Scan for the cell matching the given text and deliver its (x, y) coordinate at center. 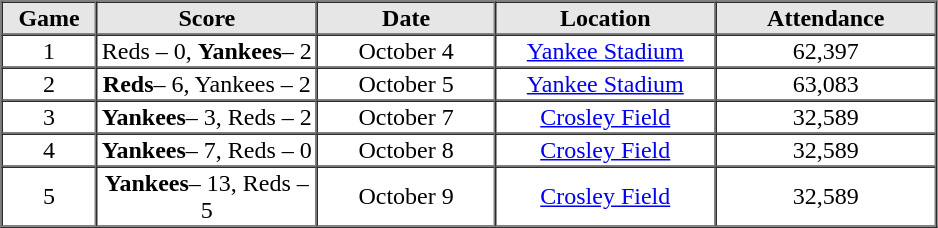
Attendance (826, 18)
5 (50, 196)
1 (50, 50)
Date (406, 18)
October 7 (406, 116)
Yankees– 3, Reds – 2 (207, 116)
October 4 (406, 50)
Score (207, 18)
Reds – 0, Yankees– 2 (207, 50)
63,083 (826, 84)
Game (50, 18)
62,397 (826, 50)
Yankees– 7, Reds – 0 (207, 150)
Yankees– 13, Reds – 5 (207, 196)
Location (605, 18)
3 (50, 116)
October 9 (406, 196)
Reds– 6, Yankees – 2 (207, 84)
October 8 (406, 150)
2 (50, 84)
October 5 (406, 84)
4 (50, 150)
